Output the [X, Y] coordinate of the center of the cell containing the given text.  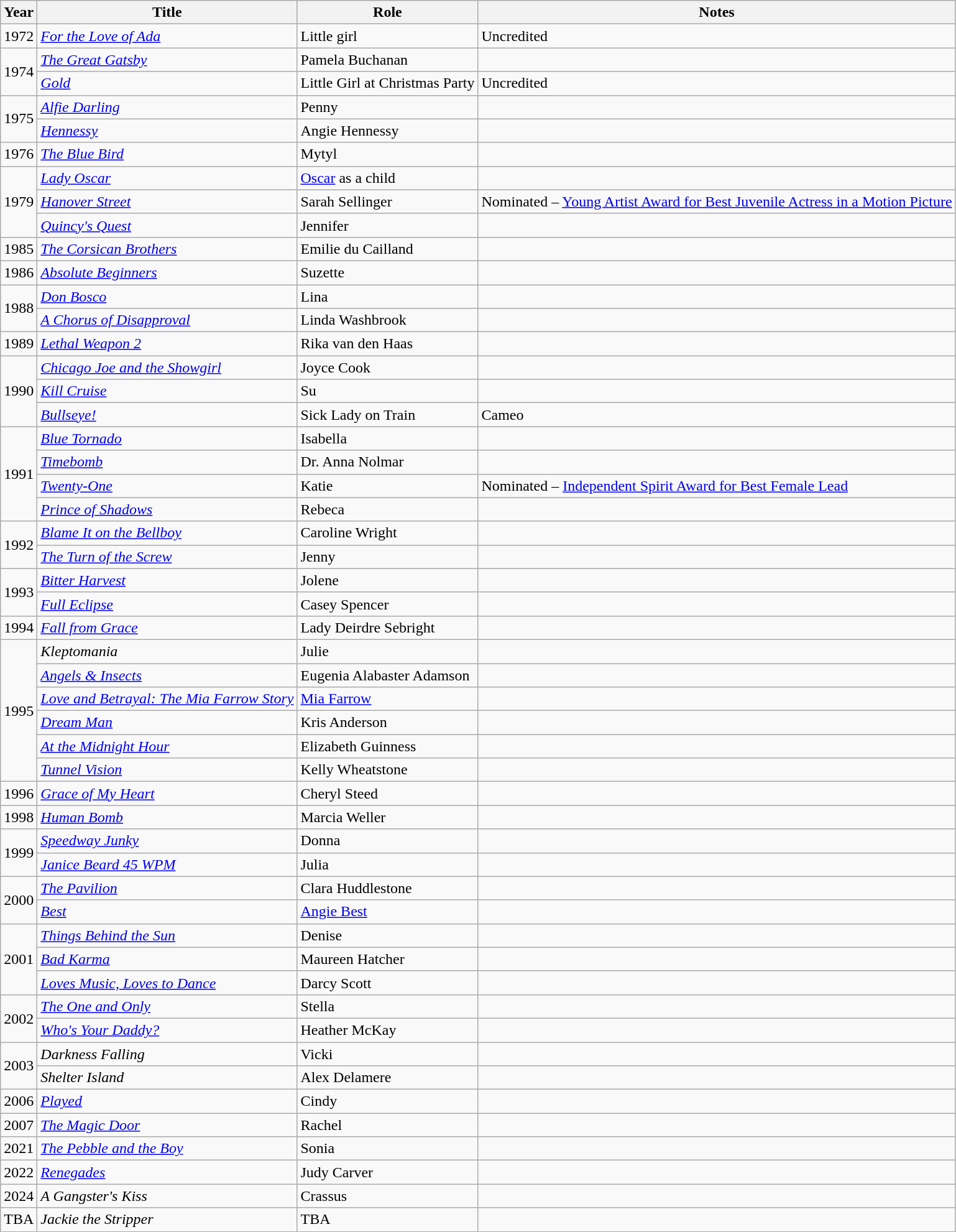
Lady Oscar [167, 178]
2000 [19, 900]
Rebeca [388, 509]
Donna [388, 841]
Lady Deirdre Sebright [388, 628]
Mia Farrow [388, 699]
Jackie the Stripper [167, 1220]
Joyce Cook [388, 368]
1991 [19, 474]
Julia [388, 864]
Kill Cruise [167, 391]
Full Eclipse [167, 604]
Judy Carver [388, 1172]
Role [388, 12]
Jolene [388, 580]
2001 [19, 959]
Alfie Darling [167, 107]
Human Bomb [167, 817]
Isabella [388, 438]
Shelter Island [167, 1078]
Fall from Grace [167, 628]
Eugenia Alabaster Adamson [388, 675]
A Gangster's Kiss [167, 1196]
1995 [19, 710]
Prince of Shadows [167, 509]
Love and Betrayal: The Mia Farrow Story [167, 699]
Best [167, 912]
The Blue Bird [167, 154]
Renegades [167, 1172]
For the Love of Ada [167, 36]
Crassus [388, 1196]
Oscar as a child [388, 178]
Janice Beard 45 WPM [167, 864]
1974 [19, 72]
Kelly Wheatstone [388, 770]
Jenny [388, 557]
Jennifer [388, 225]
Darcy Scott [388, 983]
Nominated – Independent Spirit Award for Best Female Lead [717, 486]
Emilie du Cailland [388, 249]
2006 [19, 1101]
Blue Tornado [167, 438]
1994 [19, 628]
Angie Hennessy [388, 131]
Lina [388, 297]
Nominated – Young Artist Award for Best Juvenile Actress in a Motion Picture [717, 201]
2024 [19, 1196]
Who's Your Daddy? [167, 1030]
Stella [388, 1006]
1989 [19, 344]
Tunnel Vision [167, 770]
Darkness Falling [167, 1054]
Casey Spencer [388, 604]
Dr. Anna Nolmar [388, 462]
Little Girl at Christmas Party [388, 83]
Title [167, 12]
The Corsican Brothers [167, 249]
1993 [19, 592]
At the Midnight Hour [167, 746]
Kleptomania [167, 651]
Clara Huddlestone [388, 888]
Bitter Harvest [167, 580]
Rika van den Haas [388, 344]
Played [167, 1101]
The One and Only [167, 1006]
Loves Music, Loves to Dance [167, 983]
The Great Gatsby [167, 60]
Twenty-One [167, 486]
Alex Delamere [388, 1078]
2003 [19, 1066]
Timebomb [167, 462]
Absolute Beginners [167, 272]
Kris Anderson [388, 723]
Year [19, 12]
Don Bosco [167, 297]
Cheryl Steed [388, 794]
Speedway Junky [167, 841]
2007 [19, 1125]
1998 [19, 817]
2002 [19, 1018]
Dream Man [167, 723]
Sonia [388, 1149]
Lethal Weapon 2 [167, 344]
Heather McKay [388, 1030]
The Magic Door [167, 1125]
1999 [19, 853]
Caroline Wright [388, 533]
Sick Lady on Train [388, 415]
1996 [19, 794]
Sarah Sellinger [388, 201]
Cindy [388, 1101]
Pamela Buchanan [388, 60]
Little girl [388, 36]
Marcia Weller [388, 817]
Linda Washbrook [388, 320]
Vicki [388, 1054]
1986 [19, 272]
Denise [388, 935]
Bullseye! [167, 415]
Angels & Insects [167, 675]
Mytyl [388, 154]
Notes [717, 12]
2022 [19, 1172]
A Chorus of Disapproval [167, 320]
The Turn of the Screw [167, 557]
1992 [19, 545]
Hennessy [167, 131]
Elizabeth Guinness [388, 746]
Grace of My Heart [167, 794]
Suzette [388, 272]
1979 [19, 201]
1985 [19, 249]
The Pavilion [167, 888]
2021 [19, 1149]
Bad Karma [167, 959]
Things Behind the Sun [167, 935]
1972 [19, 36]
Su [388, 391]
Cameo [717, 415]
Penny [388, 107]
Julie [388, 651]
Quincy's Quest [167, 225]
Chicago Joe and the Showgirl [167, 368]
1988 [19, 308]
Angie Best [388, 912]
Blame It on the Bellboy [167, 533]
1975 [19, 119]
Gold [167, 83]
Katie [388, 486]
Rachel [388, 1125]
Hanover Street [167, 201]
1976 [19, 154]
The Pebble and the Boy [167, 1149]
Maureen Hatcher [388, 959]
1990 [19, 391]
